Output the [x, y] coordinate of the center of the cell containing the given text.  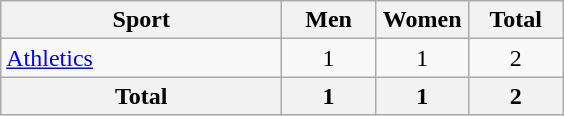
Women [422, 20]
Men [329, 20]
Sport [142, 20]
Athletics [142, 58]
